Output the [x, y] coordinate of the center of the cell containing the given text.  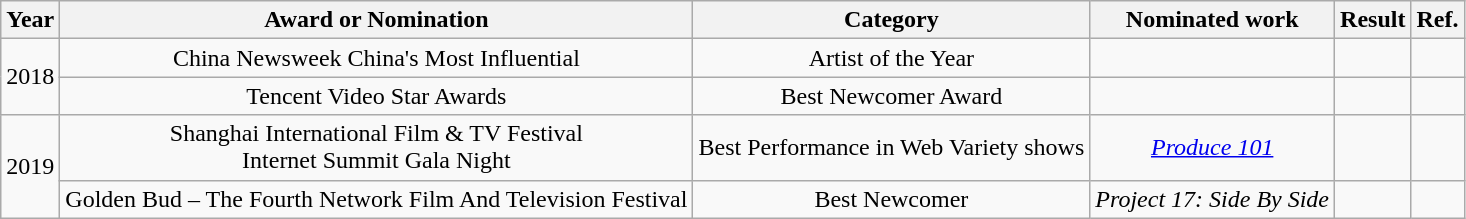
China Newsweek China's Most Influential [376, 58]
Ref. [1438, 20]
Tencent Video Star Awards [376, 96]
Category [892, 20]
Year [30, 20]
Nominated work [1212, 20]
Best Newcomer Award [892, 96]
Best Newcomer [892, 199]
Artist of the Year [892, 58]
Shanghai International Film & TV FestivalInternet Summit Gala Night [376, 148]
Produce 101 [1212, 148]
Project 17: Side By Side [1212, 199]
Award or Nomination [376, 20]
Best Performance in Web Variety shows [892, 148]
2018 [30, 77]
Result [1373, 20]
2019 [30, 166]
Golden Bud – The Fourth Network Film And Television Festival [376, 199]
